Determine the [X, Y] coordinate at the center of the cell enclosing the given text.  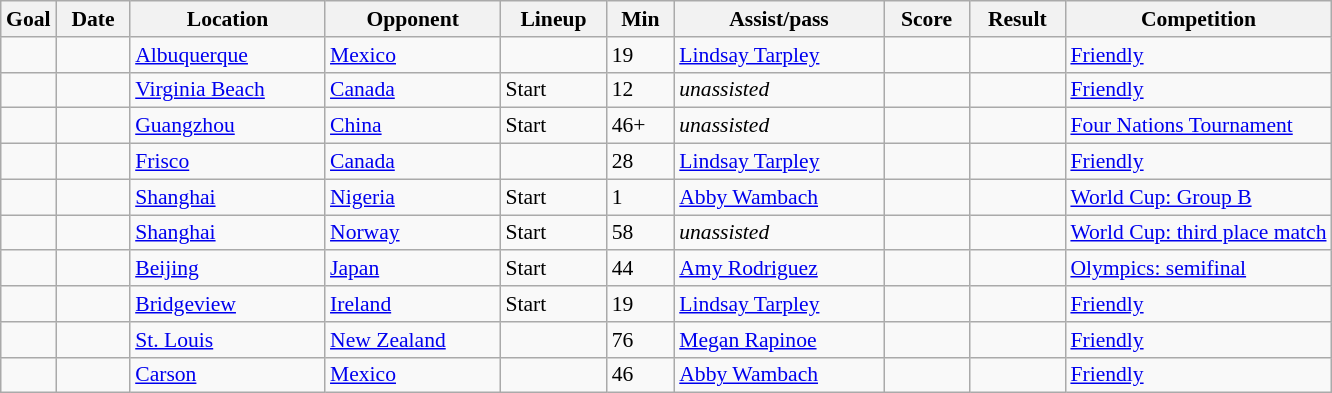
Nigeria [412, 197]
Megan Rapinoe [779, 340]
58 [641, 233]
Goal [28, 19]
Ireland [412, 304]
World Cup: third place match [1198, 233]
Opponent [412, 19]
Virginia Beach [228, 90]
St. Louis [228, 340]
New Zealand [412, 340]
Frisco [228, 162]
Lineup [553, 19]
Min [641, 19]
Guangzhou [228, 126]
12 [641, 90]
Amy Rodriguez [779, 269]
44 [641, 269]
Location [228, 19]
76 [641, 340]
World Cup: Group B [1198, 197]
Carson [228, 375]
46+ [641, 126]
Bridgeview [228, 304]
Assist/pass [779, 19]
Competition [1198, 19]
Score [926, 19]
Japan [412, 269]
China [412, 126]
Beijing [228, 269]
Albuquerque [228, 55]
46 [641, 375]
Olympics: semifinal [1198, 269]
28 [641, 162]
Four Nations Tournament [1198, 126]
Result [1017, 19]
Date [93, 19]
Norway [412, 233]
1 [641, 197]
